Capture the cell that displays the provided text and extract its (x, y) central coordinate. 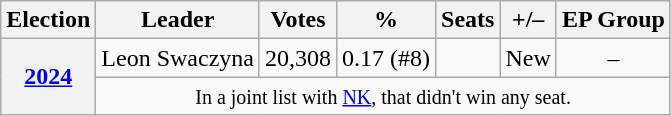
In a joint list with NK, that didn't win any seat. (384, 96)
New (528, 58)
+/– (528, 20)
% (386, 20)
– (613, 58)
2024 (48, 77)
0.17 (#8) (386, 58)
20,308 (298, 58)
Votes (298, 20)
Seats (468, 20)
EP Group (613, 20)
Leader (178, 20)
Election (48, 20)
Leon Swaczyna (178, 58)
